Search for the cell housing the specified text and yield its (x, y) center coordinate. 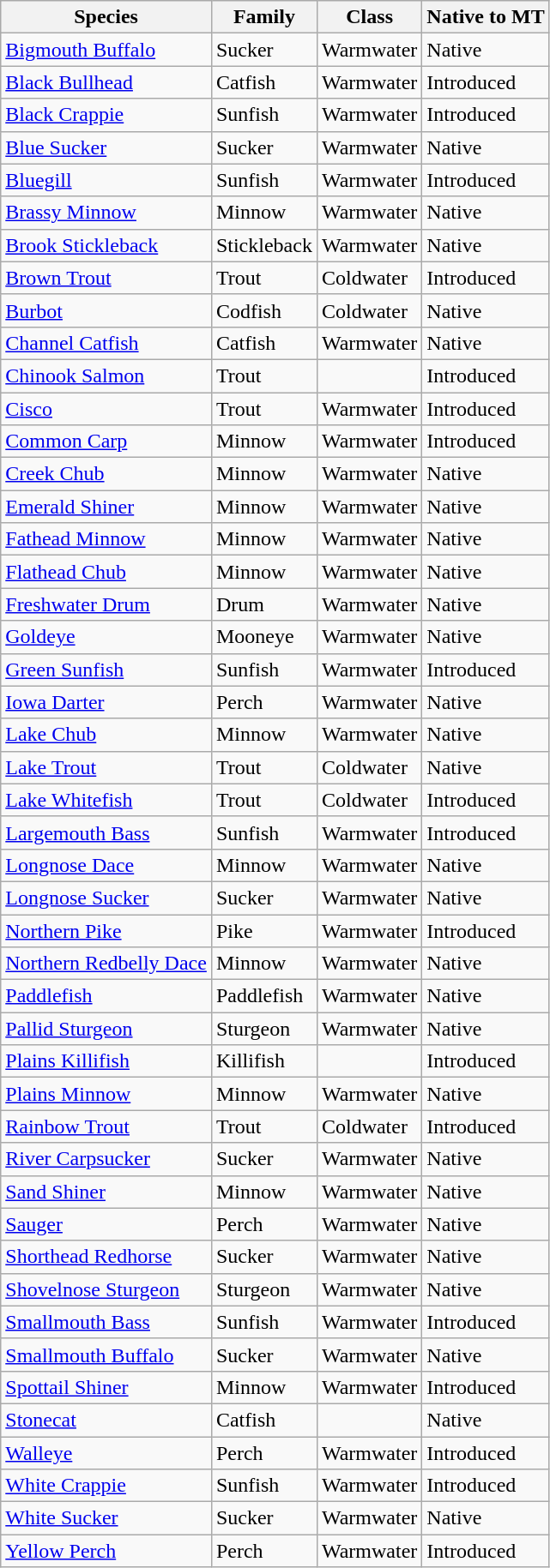
Lake Whitefish (106, 800)
Pallid Sturgeon (106, 1029)
Yellow Perch (106, 1551)
Stonecat (106, 1420)
Brassy Minnow (106, 213)
Northern Pike (106, 930)
Drum (264, 604)
White Sucker (106, 1518)
Longnose Sucker (106, 898)
Plains Minnow (106, 1094)
Killifish (264, 1061)
Rainbow Trout (106, 1126)
Fathead Minnow (106, 539)
Green Sunfish (106, 670)
Burbot (106, 310)
Smallmouth Bass (106, 1322)
Northern Redbelly Dace (106, 964)
Lake Chub (106, 735)
Species (106, 17)
Common Carp (106, 442)
Goldeye (106, 637)
Channel Catfish (106, 343)
Lake Trout (106, 767)
Black Crappie (106, 115)
Largemouth Bass (106, 832)
Cisco (106, 409)
Walleye (106, 1453)
Black Bullhead (106, 82)
Chinook Salmon (106, 375)
Sauger (106, 1224)
Brown Trout (106, 278)
Native to MT (486, 17)
Brook Stickleback (106, 245)
White Crappie (106, 1486)
Plains Killifish (106, 1061)
Spottail Shiner (106, 1387)
Smallmouth Buffalo (106, 1355)
Longnose Dace (106, 865)
Flathead Chub (106, 572)
Family (264, 17)
Mooneye (264, 637)
Sand Shiner (106, 1192)
Freshwater Drum (106, 604)
Creek Chub (106, 474)
Blue Sucker (106, 147)
Pike (264, 930)
Emerald Shiner (106, 507)
Shovelnose Sturgeon (106, 1289)
Iowa Darter (106, 702)
Codfish (264, 310)
Bigmouth Buffalo (106, 50)
River Carpsucker (106, 1159)
Bluegill (106, 180)
Stickleback (264, 245)
Shorthead Redhorse (106, 1257)
Class (369, 17)
